Determine the [X, Y] coordinate at the center of the cell enclosing the given text.  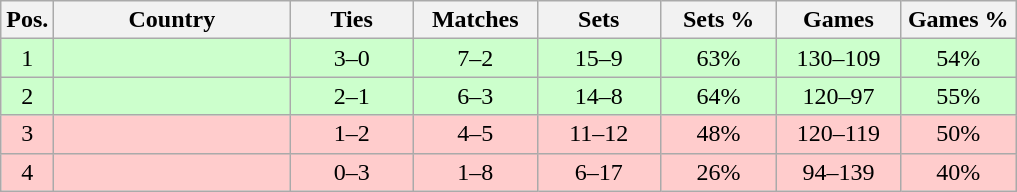
3 [28, 134]
7–2 [475, 58]
130–109 [839, 58]
4–5 [475, 134]
11–12 [599, 134]
Games [839, 20]
54% [958, 58]
1–8 [475, 172]
40% [958, 172]
120–119 [839, 134]
1 [28, 58]
Sets [599, 20]
Games % [958, 20]
Sets % [719, 20]
2–1 [352, 96]
Ties [352, 20]
55% [958, 96]
Pos. [28, 20]
26% [719, 172]
14–8 [599, 96]
48% [719, 134]
50% [958, 134]
0–3 [352, 172]
3–0 [352, 58]
6–3 [475, 96]
120–97 [839, 96]
Matches [475, 20]
4 [28, 172]
6–17 [599, 172]
63% [719, 58]
64% [719, 96]
2 [28, 96]
Country [172, 20]
94–139 [839, 172]
1–2 [352, 134]
15–9 [599, 58]
